Detect which cell encompasses the target text, then output its (x, y) center coordinate. 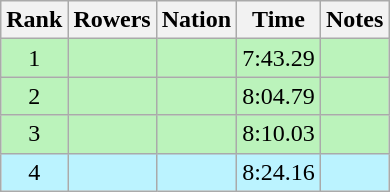
Notes (354, 20)
Time (279, 20)
8:24.16 (279, 172)
1 (34, 58)
Nation (196, 20)
4 (34, 172)
7:43.29 (279, 58)
8:04.79 (279, 96)
Rowers (112, 20)
Rank (34, 20)
2 (34, 96)
8:10.03 (279, 134)
3 (34, 134)
